Pinpoint the cell where the given text exists, returning its [X, Y] midpoint coordinate. 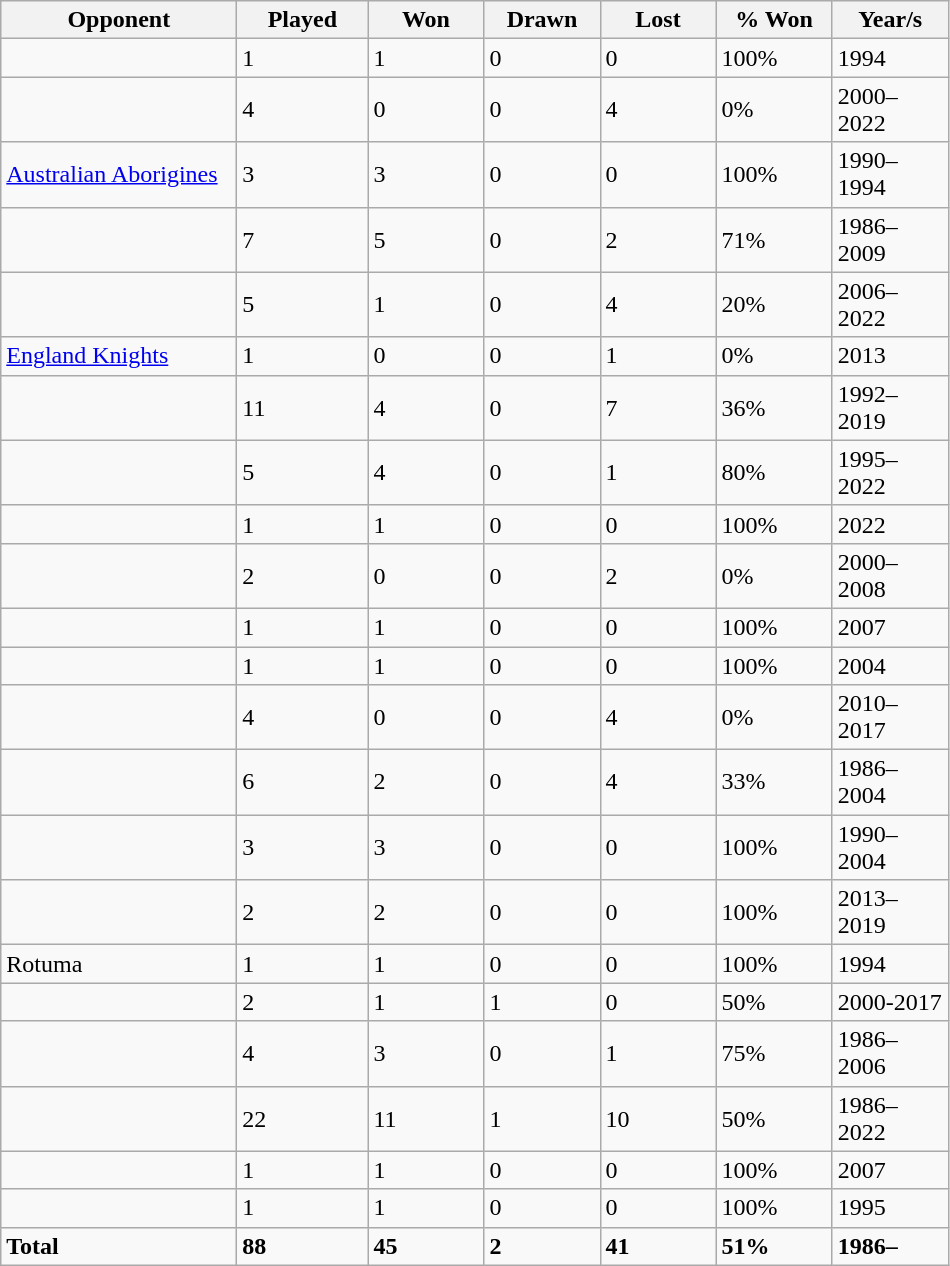
2010–2017 [890, 718]
51% [774, 1246]
71% [774, 240]
Total [119, 1246]
1992–2019 [890, 408]
Opponent [119, 20]
1995 [890, 1208]
2022 [890, 524]
41 [658, 1246]
20% [774, 304]
80% [774, 472]
1986–2022 [890, 1118]
75% [774, 1054]
1986–2006 [890, 1054]
45 [426, 1246]
2004 [890, 665]
36% [774, 408]
2013 [890, 356]
2006–2022 [890, 304]
Played [302, 20]
1986–2009 [890, 240]
6 [302, 782]
2013–2019 [890, 912]
2000-2017 [890, 1002]
1995–2022 [890, 472]
England Knights [119, 356]
88 [302, 1246]
Lost [658, 20]
Australian Aborigines [119, 174]
Year/s [890, 20]
1990–1994 [890, 174]
22 [302, 1118]
Drawn [542, 20]
2000–2008 [890, 576]
2000–2022 [890, 110]
1990–2004 [890, 848]
Rotuma [119, 964]
33% [774, 782]
1986– [890, 1246]
Won [426, 20]
1986–2004 [890, 782]
10 [658, 1118]
% Won [774, 20]
